Find where the given text appears and provide that cell's center as (X, Y) coordinate. 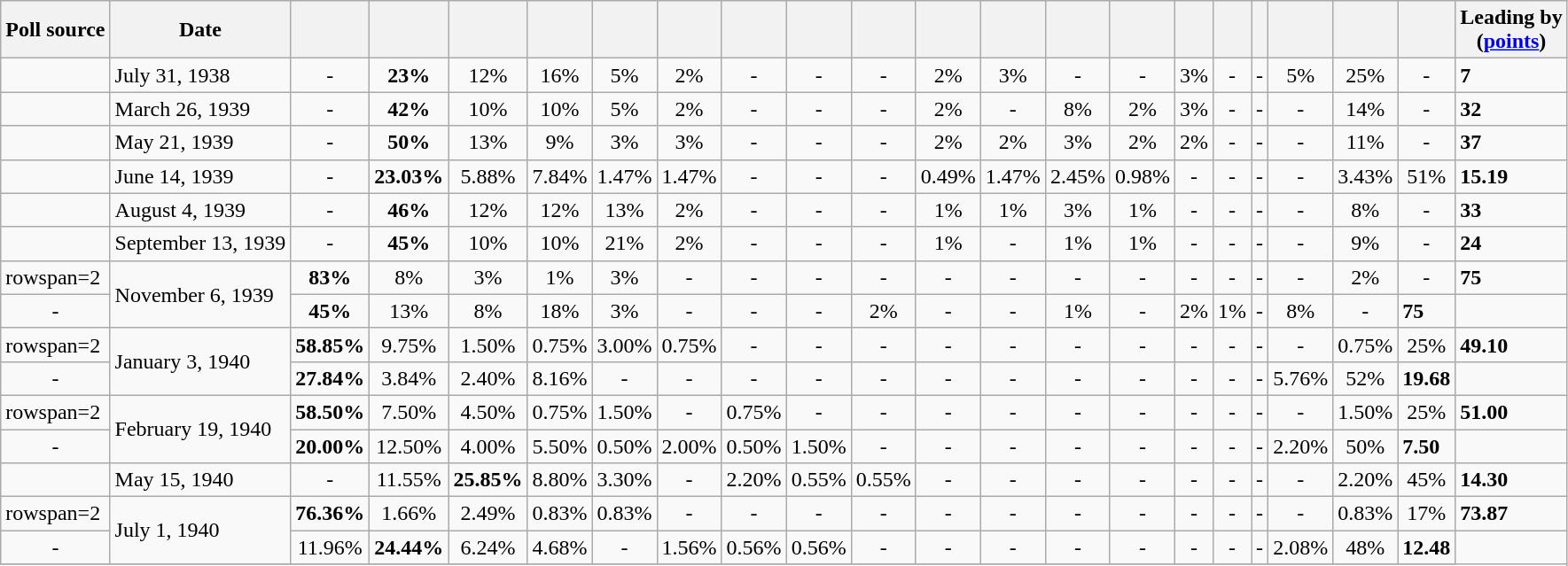
November 6, 1939 (200, 294)
16% (560, 75)
51% (1427, 176)
5.88% (488, 176)
Leading by(points) (1511, 30)
18% (560, 311)
17% (1427, 514)
August 4, 1939 (200, 210)
2.40% (488, 378)
76.36% (330, 514)
24 (1511, 244)
Date (200, 30)
July 31, 1938 (200, 75)
February 19, 1940 (200, 429)
14% (1365, 109)
42% (410, 109)
24.44% (410, 547)
3.43% (1365, 176)
0.49% (948, 176)
58.85% (330, 345)
19.68 (1427, 378)
12.48 (1427, 547)
8.80% (560, 480)
52% (1365, 378)
23.03% (410, 176)
14.30 (1511, 480)
8.16% (560, 378)
20.00% (330, 446)
September 13, 1939 (200, 244)
37 (1511, 143)
7 (1511, 75)
1.56% (690, 547)
9.75% (410, 345)
7.50 (1427, 446)
58.50% (330, 412)
23% (410, 75)
0.98% (1142, 176)
48% (1365, 547)
5.50% (560, 446)
2.45% (1078, 176)
March 26, 1939 (200, 109)
12.50% (410, 446)
2.00% (690, 446)
4.50% (488, 412)
January 3, 1940 (200, 361)
3.84% (410, 378)
Poll source (55, 30)
33 (1511, 210)
83% (330, 277)
1.66% (410, 514)
25.85% (488, 480)
3.30% (624, 480)
21% (624, 244)
May 21, 1939 (200, 143)
3.00% (624, 345)
4.00% (488, 446)
46% (410, 210)
2.08% (1301, 547)
July 1, 1940 (200, 531)
27.84% (330, 378)
7.84% (560, 176)
6.24% (488, 547)
51.00 (1511, 412)
49.10 (1511, 345)
11.96% (330, 547)
11% (1365, 143)
May 15, 1940 (200, 480)
2.49% (488, 514)
4.68% (560, 547)
15.19 (1511, 176)
73.87 (1511, 514)
32 (1511, 109)
5.76% (1301, 378)
11.55% (410, 480)
7.50% (410, 412)
June 14, 1939 (200, 176)
